Locate the cell with the specified text and output its (X, Y) center coordinate. 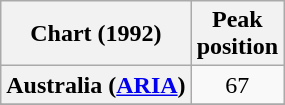
67 (237, 85)
Peakposition (237, 34)
Chart (1992) (96, 34)
Australia (ARIA) (96, 85)
